Return the (X, Y) coordinate for the center point of the cell that contains the specified text.  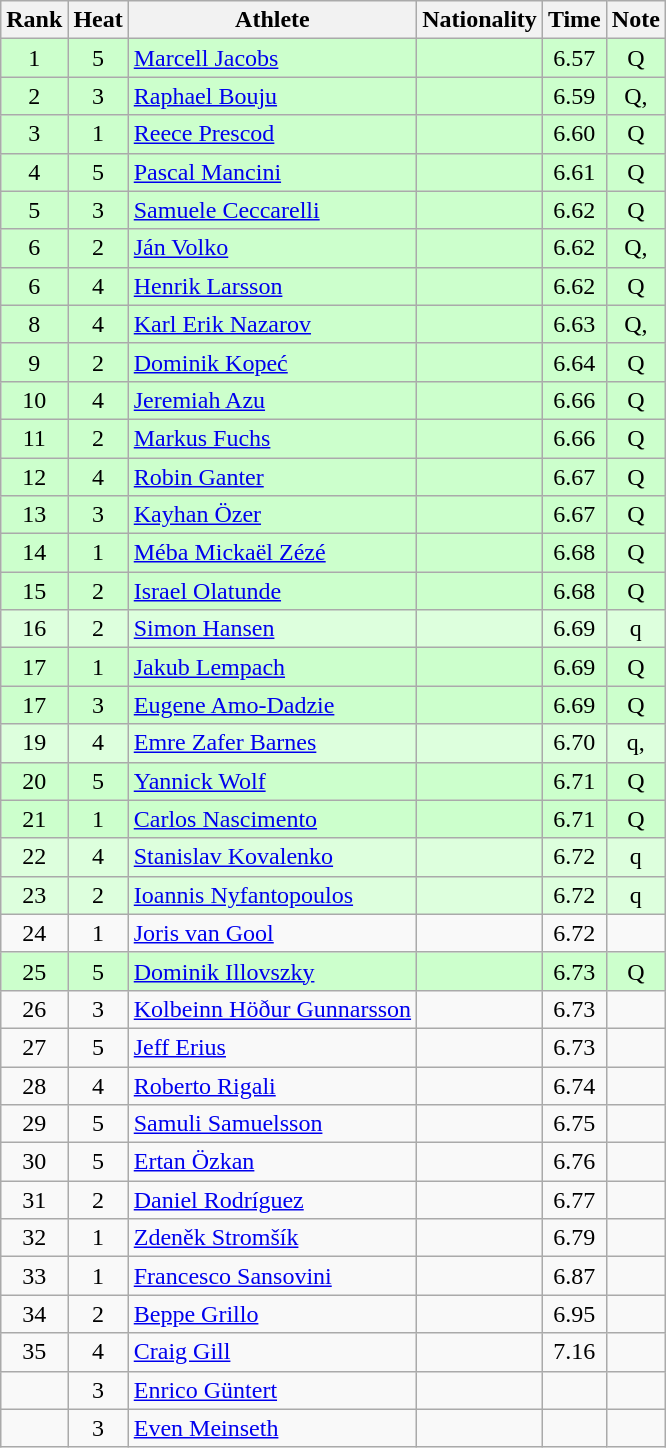
33 (34, 1276)
6.60 (574, 134)
Zdeněk Stromšík (272, 1238)
12 (34, 477)
35 (34, 1352)
19 (34, 743)
Roberto Rigali (272, 1085)
Carlos Nascimento (272, 819)
Kolbeinn Höður Gunnarsson (272, 1009)
Kayhan Özer (272, 515)
27 (34, 1047)
Nationality (480, 20)
9 (34, 362)
Joris van Gool (272, 933)
6.63 (574, 324)
Pascal Mancini (272, 172)
Ertan Özkan (272, 1162)
Reece Prescod (272, 134)
24 (34, 933)
Samuli Samuelsson (272, 1124)
Emre Zafer Barnes (272, 743)
6.61 (574, 172)
Heat (98, 20)
6.79 (574, 1238)
7.16 (574, 1352)
Dominik Kopeć (272, 362)
Jeff Erius (272, 1047)
6.64 (574, 362)
Henrik Larsson (272, 286)
13 (34, 515)
Robin Ganter (272, 477)
Note (636, 20)
25 (34, 971)
Raphael Bouju (272, 96)
30 (34, 1162)
Karl Erik Nazarov (272, 324)
23 (34, 895)
Time (574, 20)
Yannick Wolf (272, 781)
Jakub Lempach (272, 667)
Samuele Ceccarelli (272, 210)
26 (34, 1009)
22 (34, 857)
6.74 (574, 1085)
28 (34, 1085)
34 (34, 1314)
14 (34, 553)
Eugene Amo-Dadzie (272, 705)
Daniel Rodríguez (272, 1200)
6.87 (574, 1276)
Athlete (272, 20)
8 (34, 324)
6.57 (574, 58)
16 (34, 629)
Ioannis Nyfantopoulos (272, 895)
21 (34, 819)
Dominik Illovszky (272, 971)
31 (34, 1200)
6.77 (574, 1200)
20 (34, 781)
10 (34, 400)
6.70 (574, 743)
Markus Fuchs (272, 438)
Méba Mickaël Zézé (272, 553)
Ján Volko (272, 248)
Simon Hansen (272, 629)
q, (636, 743)
Even Meinseth (272, 1428)
Rank (34, 20)
Stanislav Kovalenko (272, 857)
29 (34, 1124)
32 (34, 1238)
Enrico Güntert (272, 1390)
6.95 (574, 1314)
6.76 (574, 1162)
11 (34, 438)
Craig Gill (272, 1352)
6.75 (574, 1124)
Jeremiah Azu (272, 400)
Israel Olatunde (272, 591)
Beppe Grillo (272, 1314)
Marcell Jacobs (272, 58)
15 (34, 591)
6.59 (574, 96)
Francesco Sansovini (272, 1276)
